Pinpoint the cell where the given text exists, returning its (X, Y) midpoint coordinate. 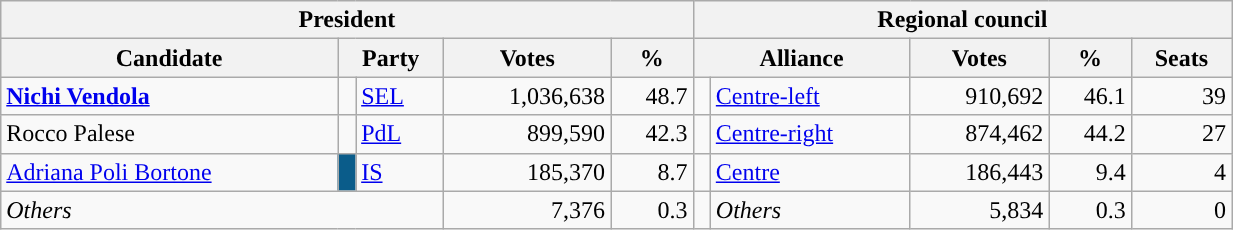
Centre (810, 172)
President (347, 20)
SEL (400, 96)
Adriana Poli Bortone (170, 172)
899,590 (528, 134)
8.7 (652, 172)
27 (1181, 134)
874,462 (980, 134)
Rocco Palese (170, 134)
42.3 (652, 134)
Alliance (802, 58)
Party (391, 58)
Candidate (170, 58)
IS (400, 172)
46.1 (1090, 96)
910,692 (980, 96)
Seats (1181, 58)
4 (1181, 172)
Nichi Vendola (170, 96)
0 (1181, 210)
5,834 (980, 210)
185,370 (528, 172)
186,443 (980, 172)
44.2 (1090, 134)
39 (1181, 96)
Centre-left (810, 96)
Centre-right (810, 134)
48.7 (652, 96)
1,036,638 (528, 96)
7,376 (528, 210)
9.4 (1090, 172)
Regional council (962, 20)
PdL (400, 134)
